Capture the cell that displays the provided text and extract its (X, Y) central coordinate. 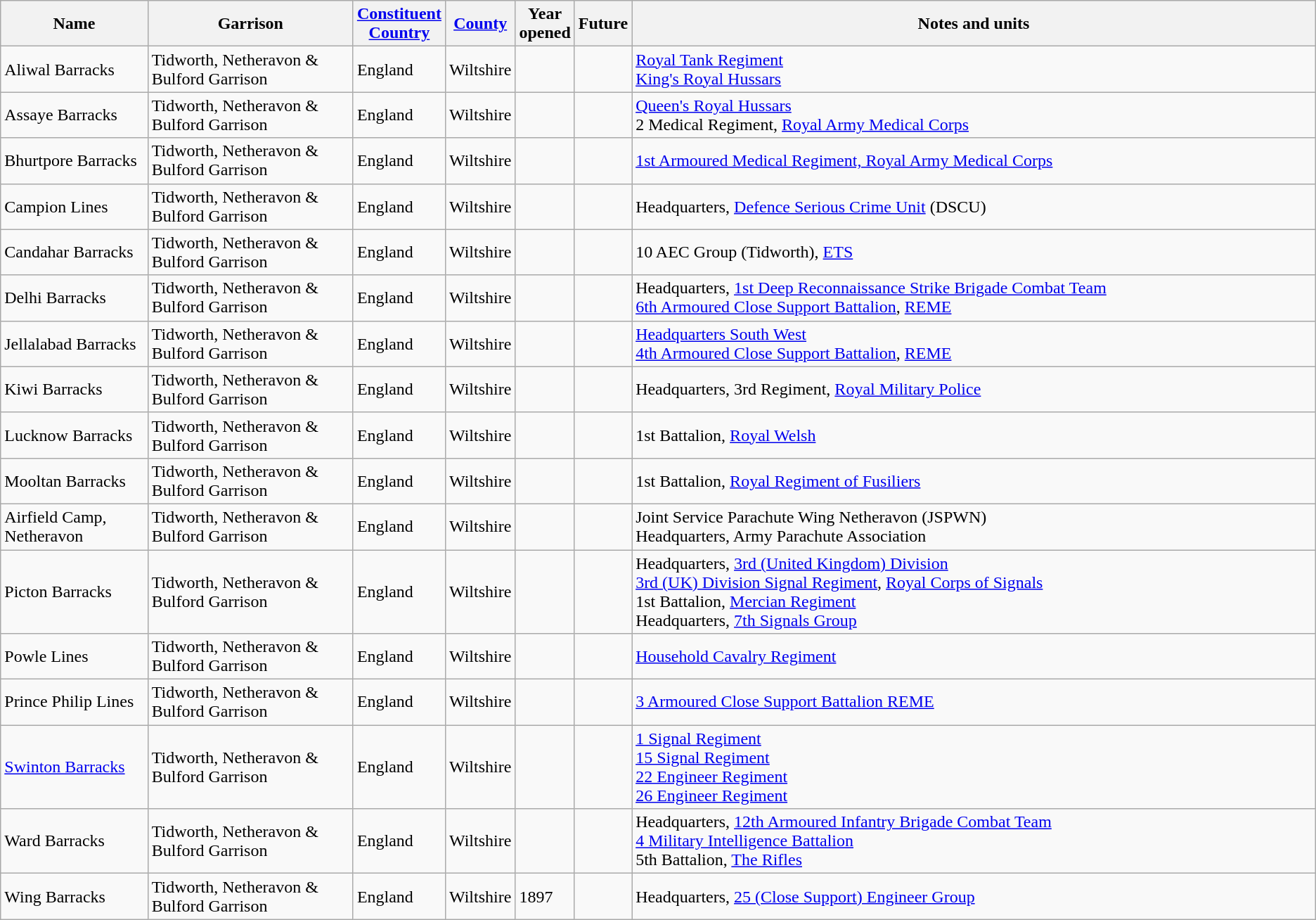
Bhurtpore Barracks (75, 160)
Candahar Barracks (75, 252)
Jellalabad Barracks (75, 343)
1st Battalion, Royal Welsh (974, 435)
Queen's Royal Hussars2 Medical Regiment, Royal Army Medical Corps (974, 115)
Campion Lines (75, 207)
Royal Tank RegimentKing's Royal Hussars (974, 69)
Swinton Barracks (75, 767)
Headquarters, Defence Serious Crime Unit (DSCU) (974, 207)
Name (75, 24)
Headquarters, 3rd Regiment, Royal Military Police (974, 390)
1st Battalion, Royal Regiment of Fusiliers (974, 481)
Headquarters South West4th Armoured Close Support Battalion, REME (974, 343)
Picton Barracks (75, 592)
Headquarters, 25 (Close Support) Engineer Group (974, 896)
Kiwi Barracks (75, 390)
Yearopened (545, 24)
Notes and units (974, 24)
Wing Barracks (75, 896)
1st Armoured Medical Regiment, Royal Army Medical Corps (974, 160)
1897 (545, 896)
Garrison (250, 24)
Aliwal Barracks (75, 69)
Prince Philip Lines (75, 702)
County (479, 24)
3 Armoured Close Support Battalion REME (974, 702)
Lucknow Barracks (75, 435)
Headquarters, 1st Deep Reconnaissance Strike Brigade Combat Team6th Armoured Close Support Battalion, REME (974, 298)
Household Cavalry Regiment (974, 657)
Future (603, 24)
Powle Lines (75, 657)
Joint Service Parachute Wing Netheravon (JSPWN)Headquarters, Army Parachute Association (974, 526)
Airfield Camp, Netheravon (75, 526)
Assaye Barracks (75, 115)
Ward Barracks (75, 841)
Delhi Barracks (75, 298)
10 AEC Group (Tidworth), ETS (974, 252)
ConstituentCountry (399, 24)
1 Signal Regiment15 Signal Regiment22 Engineer Regiment26 Engineer Regiment (974, 767)
Mooltan Barracks (75, 481)
Headquarters, 12th Armoured Infantry Brigade Combat Team4 Military Intelligence Battalion5th Battalion, The Rifles (974, 841)
